Capture the cell that displays the provided text and extract its (x, y) central coordinate. 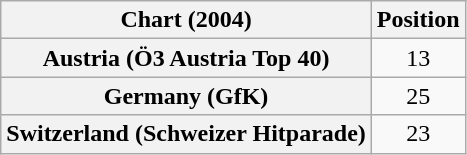
Position (418, 20)
Switzerland (Schweizer Hitparade) (186, 134)
23 (418, 134)
13 (418, 58)
25 (418, 96)
Chart (2004) (186, 20)
Germany (GfK) (186, 96)
Austria (Ö3 Austria Top 40) (186, 58)
